Return (X, Y) of the center of cell containing provided text 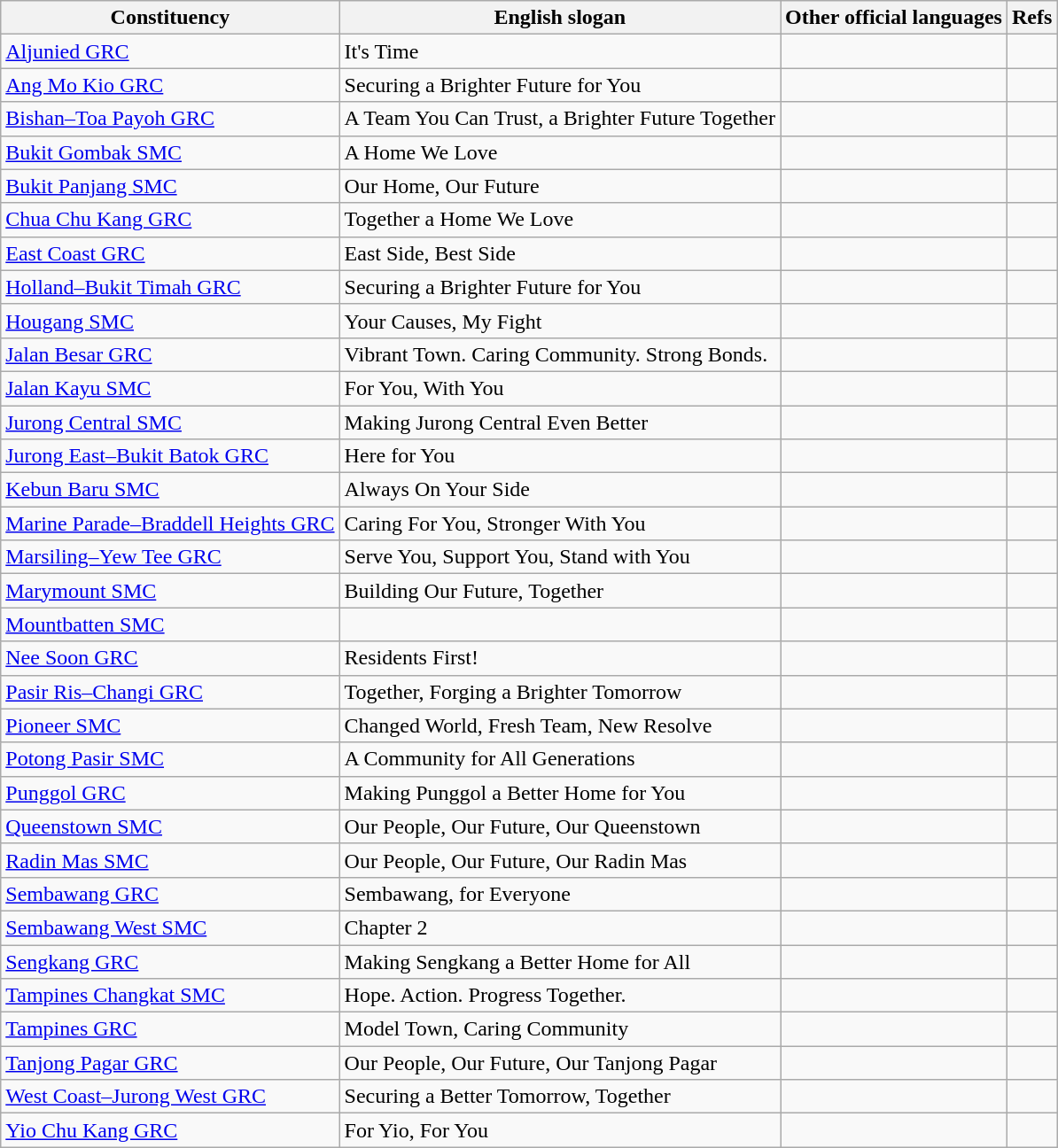
For You, With You (560, 388)
Radin Mas SMC (170, 860)
Bishan–Toa Payoh GRC (170, 119)
Tampines GRC (170, 1029)
Here for You (560, 456)
West Coast–Jurong West GRC (170, 1097)
English slogan (560, 18)
Building Our Future, Together (560, 591)
Bukit Gombak SMC (170, 152)
Nee Soon GRC (170, 658)
Jalan Kayu SMC (170, 388)
Sengkang GRC (170, 961)
Jurong Central SMC (170, 423)
Hougang SMC (170, 321)
Chua Chu Kang GRC (170, 220)
Tanjong Pagar GRC (170, 1063)
Sembawang GRC (170, 894)
Bukit Panjang SMC (170, 186)
Sembawang West SMC (170, 927)
Making Punggol a Better Home for You (560, 793)
It's Time (560, 51)
Your Causes, My Fight (560, 321)
Sembawang, for Everyone (560, 894)
Queenstown SMC (170, 826)
Yio Chu Kang GRC (170, 1130)
Our People, Our Future, Our Tanjong Pagar (560, 1063)
Vibrant Town. Caring Community. Strong Bonds. (560, 354)
For Yio, For You (560, 1130)
Tampines Changkat SMC (170, 996)
Aljunied GRC (170, 51)
Our People, Our Future, Our Radin Mas (560, 860)
Marymount SMC (170, 591)
Model Town, Caring Community (560, 1029)
Changed World, Fresh Team, New Resolve (560, 725)
A Community for All Generations (560, 759)
Kebun Baru SMC (170, 490)
Mountbatten SMC (170, 624)
East Coast GRC (170, 253)
Jalan Besar GRC (170, 354)
Punggol GRC (170, 793)
Constituency (170, 18)
Other official languages (894, 18)
Jurong East–Bukit Batok GRC (170, 456)
Securing a Better Tomorrow, Together (560, 1097)
Residents First! (560, 658)
East Side, Best Side (560, 253)
Together, Forging a Brighter Tomorrow (560, 692)
Our People, Our Future, Our Queenstown (560, 826)
Serve You, Support You, Stand with You (560, 557)
Caring For You, Stronger With You (560, 524)
Holland–Bukit Timah GRC (170, 287)
Ang Mo Kio GRC (170, 85)
Making Jurong Central Even Better (560, 423)
Refs (1031, 18)
A Team You Can Trust, a Brighter Future Together (560, 119)
Chapter 2 (560, 927)
Marine Parade–Braddell Heights GRC (170, 524)
Marsiling–Yew Tee GRC (170, 557)
Pioneer SMC (170, 725)
Hope. Action. Progress Together. (560, 996)
Together a Home We Love (560, 220)
Always On Your Side (560, 490)
Potong Pasir SMC (170, 759)
Our Home, Our Future (560, 186)
Pasir Ris–Changi GRC (170, 692)
Making Sengkang a Better Home for All (560, 961)
A Home We Love (560, 152)
